Scan for the cell matching the given text and deliver its (X, Y) coordinate at center. 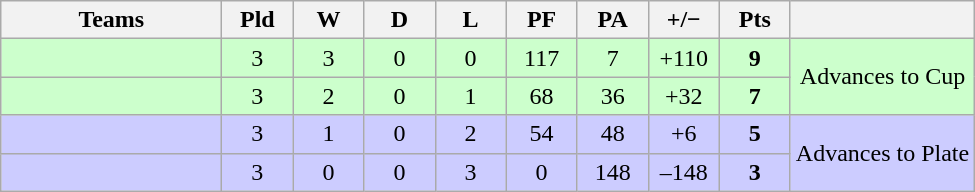
W (328, 20)
148 (612, 172)
PF (542, 20)
D (400, 20)
Advances to Plate (882, 153)
–148 (684, 172)
Pts (754, 20)
Teams (112, 20)
PA (612, 20)
Advances to Cup (882, 77)
L (470, 20)
36 (612, 96)
5 (754, 134)
+6 (684, 134)
9 (754, 58)
+/− (684, 20)
+32 (684, 96)
48 (612, 134)
68 (542, 96)
117 (542, 58)
54 (542, 134)
+110 (684, 58)
Pld (258, 20)
